Return the [x, y] coordinate for the center point of the cell that contains the specified text.  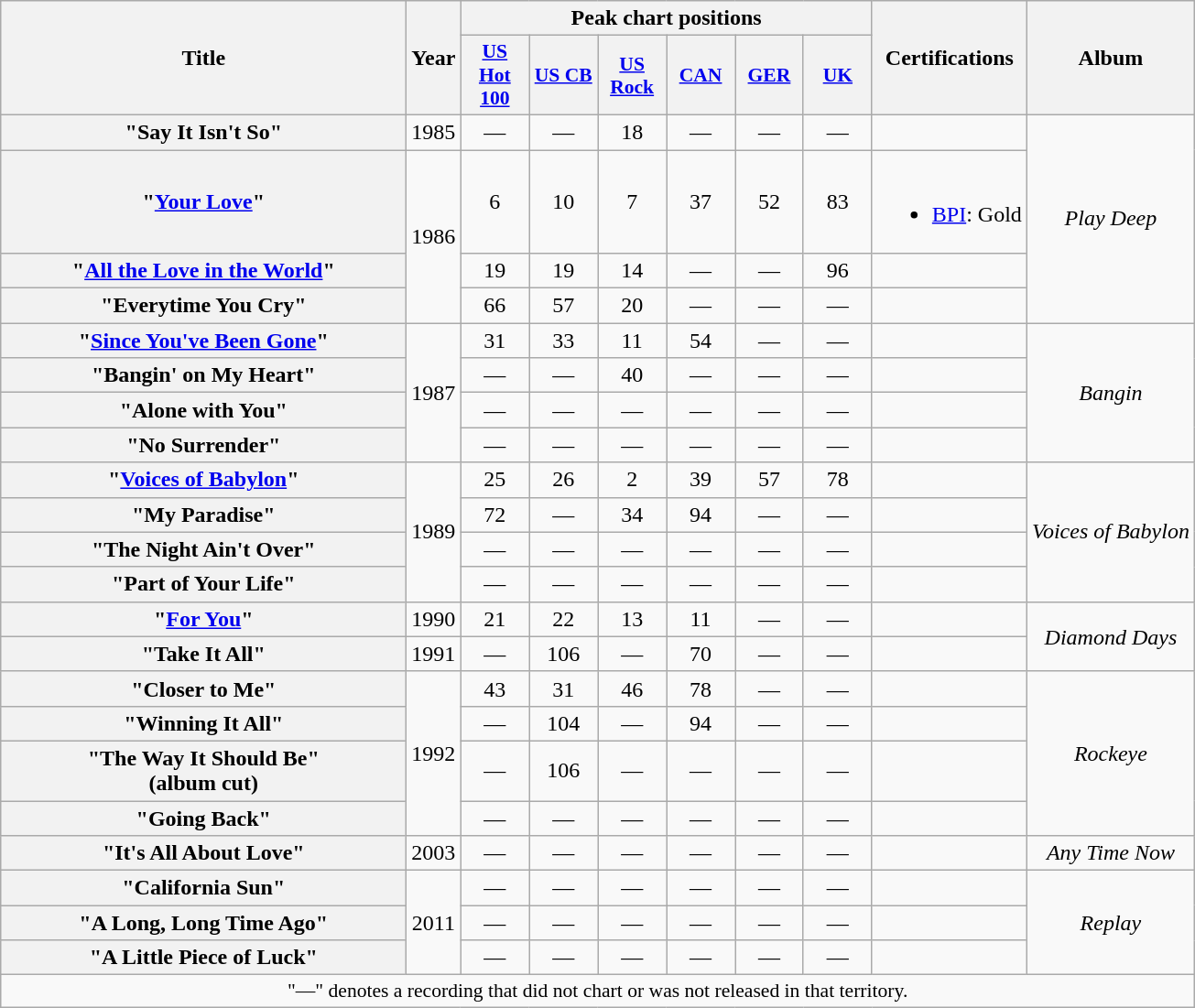
"No Surrender" [203, 445]
1986 [434, 236]
2011 [434, 923]
Rockeye [1110, 753]
Replay [1110, 923]
13 [632, 619]
"Alone with You" [203, 410]
70 [701, 654]
"—" denotes a recording that did not chart or was not released in that territory. [598, 992]
Bangin [1110, 393]
25 [494, 480]
104 [564, 723]
22 [564, 619]
"Winning It All" [203, 723]
US Hot 100 [494, 75]
40 [632, 375]
"For You" [203, 619]
1991 [434, 654]
Any Time Now [1110, 853]
6 [494, 201]
1992 [434, 753]
1989 [434, 532]
Play Deep [1110, 218]
CAN [701, 75]
46 [632, 688]
43 [494, 688]
"Your Love" [203, 201]
54 [701, 341]
10 [564, 201]
Album [1110, 59]
2003 [434, 853]
USRock [632, 75]
7 [632, 201]
"The Night Ain't Over" [203, 549]
66 [494, 306]
"Voices of Babylon" [203, 480]
14 [632, 271]
BPI: Gold [949, 201]
"Bangin' on My Heart" [203, 375]
83 [837, 201]
Diamond Days [1110, 636]
Certifications [949, 59]
US CB [564, 75]
"Take It All" [203, 654]
"California Sun" [203, 888]
20 [632, 306]
52 [769, 201]
"Going Back" [203, 818]
39 [701, 480]
UK [837, 75]
33 [564, 341]
1990 [434, 619]
Title [203, 59]
21 [494, 619]
"Closer to Me" [203, 688]
"A Little Piece of Luck" [203, 958]
Year [434, 59]
72 [494, 515]
"The Way It Should Be"(album cut) [203, 771]
"Part of Your Life" [203, 584]
"Since You've Been Gone" [203, 341]
Peak chart positions [667, 18]
26 [564, 480]
1985 [434, 132]
18 [632, 132]
96 [837, 271]
GER [769, 75]
"A Long, Long Time Ago" [203, 923]
2 [632, 480]
"It's All About Love" [203, 853]
1987 [434, 393]
37 [701, 201]
Voices of Babylon [1110, 532]
"Everytime You Cry" [203, 306]
34 [632, 515]
"All the Love in the World" [203, 271]
"Say It Isn't So" [203, 132]
"My Paradise" [203, 515]
